Search for the cell housing the specified text and yield its [X, Y] center coordinate. 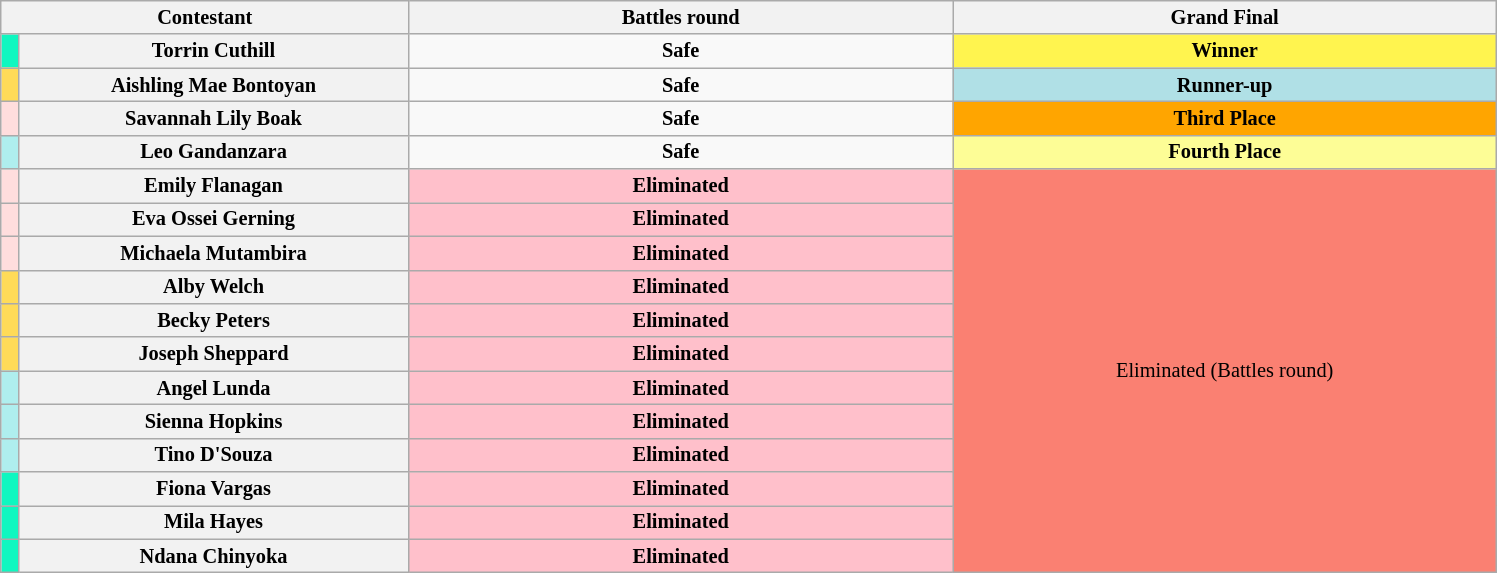
Torrin Cuthill [213, 51]
Michaela Mutambira [213, 253]
Emily Flanagan [213, 186]
Fiona Vargas [213, 489]
Third Place [1225, 118]
Contestant [205, 17]
Grand Final [1225, 17]
Winner [1225, 51]
Becky Peters [213, 320]
Tino D'Souza [213, 455]
Eliminated (Battles round) [1225, 371]
Alby Welch [213, 287]
Savannah Lily Boak [213, 118]
Fourth Place [1225, 152]
Mila Hayes [213, 522]
Sienna Hopkins [213, 421]
Angel Lunda [213, 388]
Joseph Sheppard [213, 354]
Leo Gandanzara [213, 152]
Aishling Mae Bontoyan [213, 85]
Runner-up [1225, 85]
Battles round [681, 17]
Ndana Chinyoka [213, 556]
Eva Ossei Gerning [213, 219]
